Provide the [x, y] coordinate of the cell's center where the given text is located.  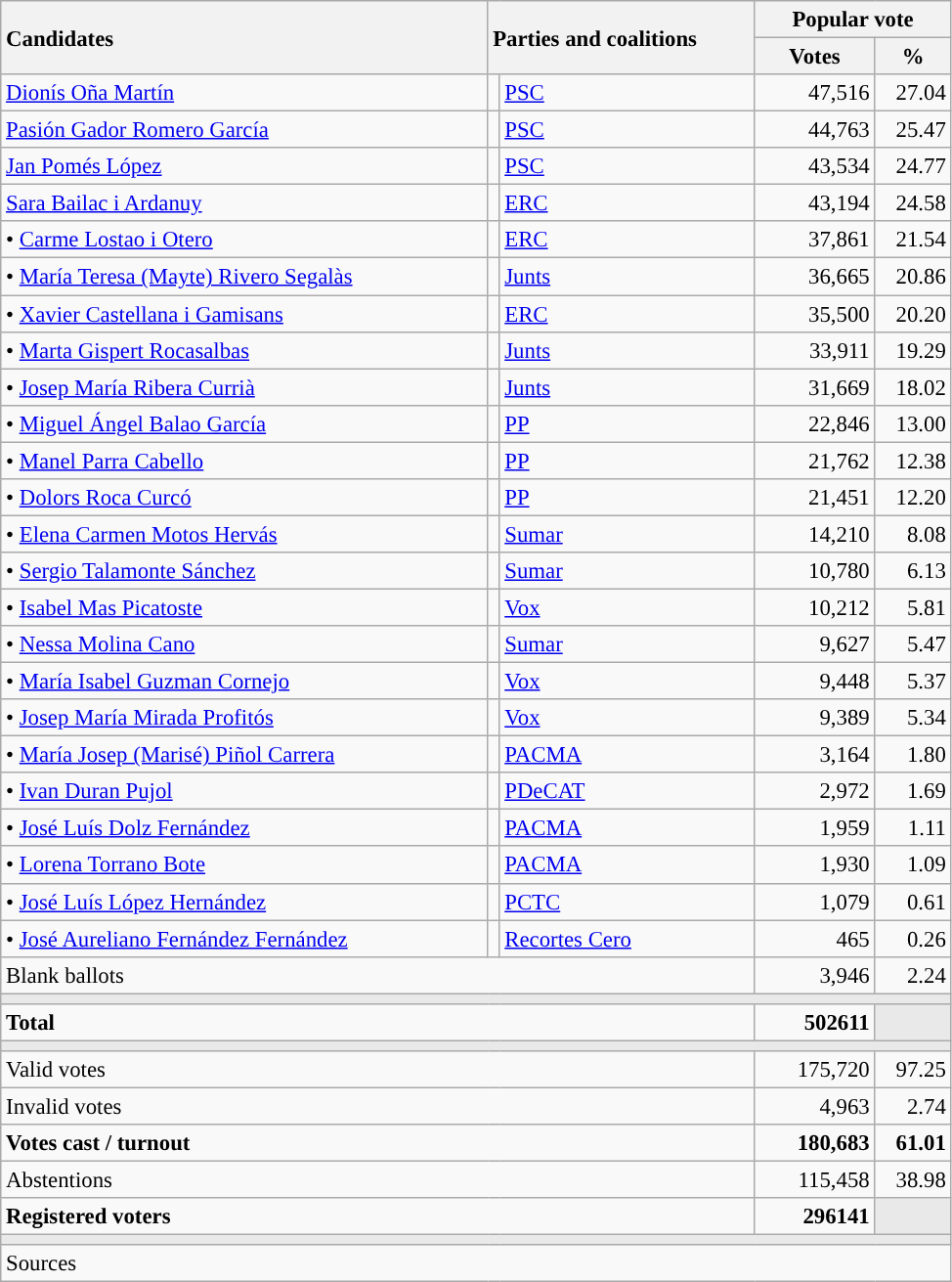
Jan Pomés López [244, 166]
1.69 [913, 791]
20.86 [913, 277]
97.25 [913, 1070]
36,665 [815, 277]
PCTC [627, 902]
• Xavier Castellana i Gamisans [244, 314]
• Isabel Mas Picatoste [244, 607]
• Elena Carmen Motos Hervás [244, 534]
1,930 [815, 865]
6.13 [913, 571]
Registered voters [377, 1216]
21.54 [913, 240]
• Carme Lostao i Otero [244, 240]
• María Isabel Guzman Cornejo [244, 682]
10,212 [815, 607]
Total [377, 1023]
• María Teresa (Mayte) Rivero Segalàs [244, 277]
9,627 [815, 644]
• Lorena Torrano Bote [244, 865]
Pasión Gador Romero García [244, 130]
Candidates [244, 37]
19.29 [913, 350]
25.47 [913, 130]
43,534 [815, 166]
PDeCAT [627, 791]
4,963 [815, 1106]
24.58 [913, 203]
43,194 [815, 203]
• Josep María Ribera Currià [244, 387]
Parties and coalitions [622, 37]
Blank ballots [377, 975]
• Josep María Mirada Profitós [244, 718]
22,846 [815, 423]
Popular vote [852, 20]
1.09 [913, 865]
465 [815, 939]
• Nessa Molina Cano [244, 644]
5.37 [913, 682]
• Miguel Ángel Balao García [244, 423]
175,720 [815, 1070]
12.38 [913, 461]
Dionís Oña Martín [244, 93]
Invalid votes [377, 1106]
Sara Bailac i Ardanuy [244, 203]
Sources [476, 1263]
9,389 [815, 718]
13.00 [913, 423]
5.81 [913, 607]
2.74 [913, 1106]
0.26 [913, 939]
24.77 [913, 166]
502611 [815, 1023]
2.24 [913, 975]
44,763 [815, 130]
• Sergio Talamonte Sánchez [244, 571]
18.02 [913, 387]
Recortes Cero [627, 939]
• Marta Gispert Rocasalbas [244, 350]
20.20 [913, 314]
• María Josep (Marisé) Piñol Carrera [244, 755]
37,861 [815, 240]
• Manel Parra Cabello [244, 461]
0.61 [913, 902]
10,780 [815, 571]
33,911 [815, 350]
296141 [815, 1216]
% [913, 57]
12.20 [913, 498]
35,500 [815, 314]
3,164 [815, 755]
14,210 [815, 534]
9,448 [815, 682]
1.80 [913, 755]
21,451 [815, 498]
61.01 [913, 1143]
Valid votes [377, 1070]
115,458 [815, 1180]
1.11 [913, 828]
47,516 [815, 93]
• Dolors Roca Curcó [244, 498]
1,959 [815, 828]
5.34 [913, 718]
• José Luís López Hernández [244, 902]
3,946 [815, 975]
21,762 [815, 461]
• José Aureliano Fernández Fernández [244, 939]
Votes cast / turnout [377, 1143]
Abstentions [377, 1180]
• José Luís Dolz Fernández [244, 828]
1,079 [815, 902]
Votes [815, 57]
8.08 [913, 534]
• Ivan Duran Pujol [244, 791]
27.04 [913, 93]
38.98 [913, 1180]
31,669 [815, 387]
180,683 [815, 1143]
2,972 [815, 791]
5.47 [913, 644]
